For the text-containing cell, return its midpoint in (X, Y) coordinate format. 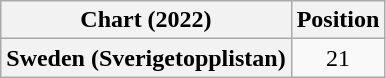
Chart (2022) (146, 20)
21 (338, 58)
Position (338, 20)
Sweden (Sverigetopplistan) (146, 58)
